Locate the cell with the specified text and output its (X, Y) center coordinate. 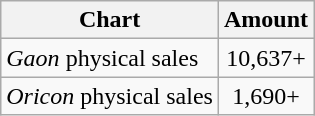
Gaon physical sales (110, 58)
Oricon physical sales (110, 96)
Chart (110, 20)
1,690+ (266, 96)
10,637+ (266, 58)
Amount (266, 20)
